Provide the [X, Y] coordinate of the cell's center where the given text is located.  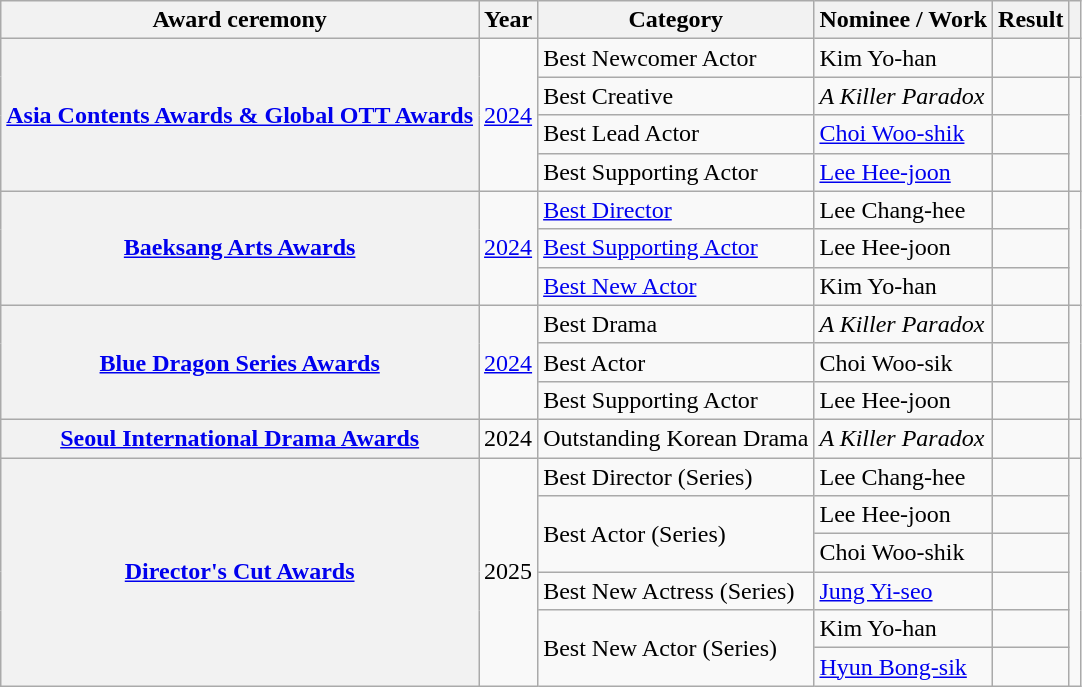
Best Director (Series) [676, 477]
Result [1031, 20]
Best New Actor [676, 286]
Nominee / Work [904, 20]
Best New Actress (Series) [676, 591]
Outstanding Korean Drama [676, 438]
Best Newcomer Actor [676, 58]
Hyun Bong-sik [904, 667]
Best Director [676, 210]
Jung Yi-seo [904, 591]
Best Actor (Series) [676, 534]
Year [508, 20]
2025 [508, 572]
Blue Dragon Series Awards [240, 362]
Best Lead Actor [676, 134]
Seoul International Drama Awards [240, 438]
Category [676, 20]
Asia Contents Awards & Global OTT Awards [240, 115]
Baeksang Arts Awards [240, 248]
Best Actor [676, 362]
Award ceremony [240, 20]
Best Drama [676, 324]
Best New Actor (Series) [676, 648]
Best Creative [676, 96]
Choi Woo-sik [904, 362]
Director's Cut Awards [240, 572]
